Scan for the cell matching the given text and deliver its [x, y] coordinate at center. 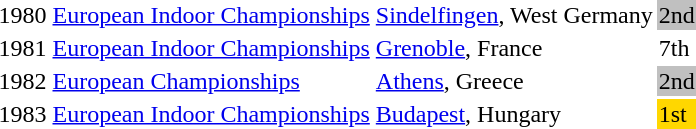
1st [676, 114]
European Championships [211, 81]
Budapest, Hungary [514, 114]
Sindelfingen, West Germany [514, 15]
Grenoble, France [514, 48]
Athens, Greece [514, 81]
7th [676, 48]
